Capture the cell that displays the provided text and extract its (x, y) central coordinate. 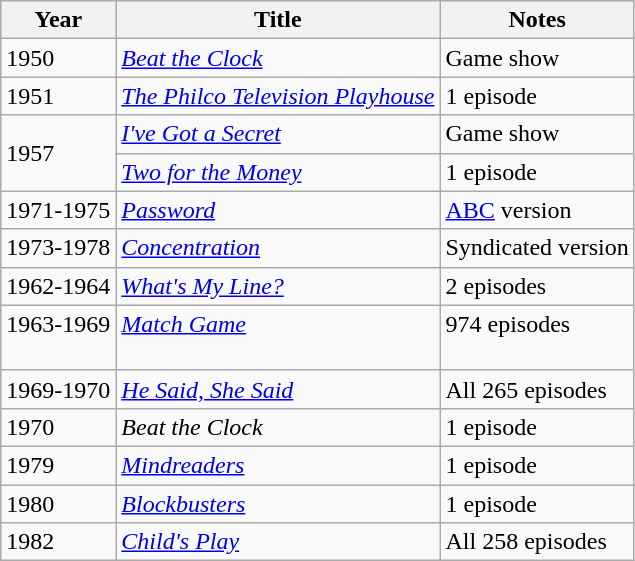
1973-1978 (58, 248)
974 episodes (537, 338)
1980 (58, 503)
I've Got a Secret (278, 134)
Two for the Money (278, 172)
Blockbusters (278, 503)
The Philco Television Playhouse (278, 96)
1982 (58, 542)
All 258 episodes (537, 542)
Year (58, 20)
Child's Play (278, 542)
1957 (58, 153)
1951 (58, 96)
1963-1969 (58, 338)
Title (278, 20)
Match Game (278, 338)
Notes (537, 20)
1979 (58, 465)
All 265 episodes (537, 389)
ABC version (537, 210)
2 episodes (537, 286)
Mindreaders (278, 465)
1971-1975 (58, 210)
He Said, She Said (278, 389)
1969-1970 (58, 389)
1970 (58, 427)
What's My Line? (278, 286)
Concentration (278, 248)
1962-1964 (58, 286)
Password (278, 210)
Syndicated version (537, 248)
1950 (58, 58)
